Locate the cell with the specified text and output its [X, Y] center coordinate. 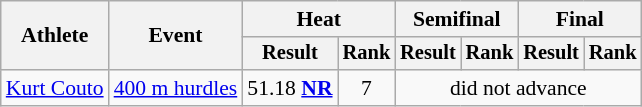
Athlete [55, 36]
Semifinal [456, 19]
7 [367, 88]
51.18 NR [290, 88]
Event [176, 36]
Kurt Couto [55, 88]
did not advance [518, 88]
Heat [318, 19]
400 m hurdles [176, 88]
Final [580, 19]
